Capture the cell that displays the provided text and extract its (X, Y) central coordinate. 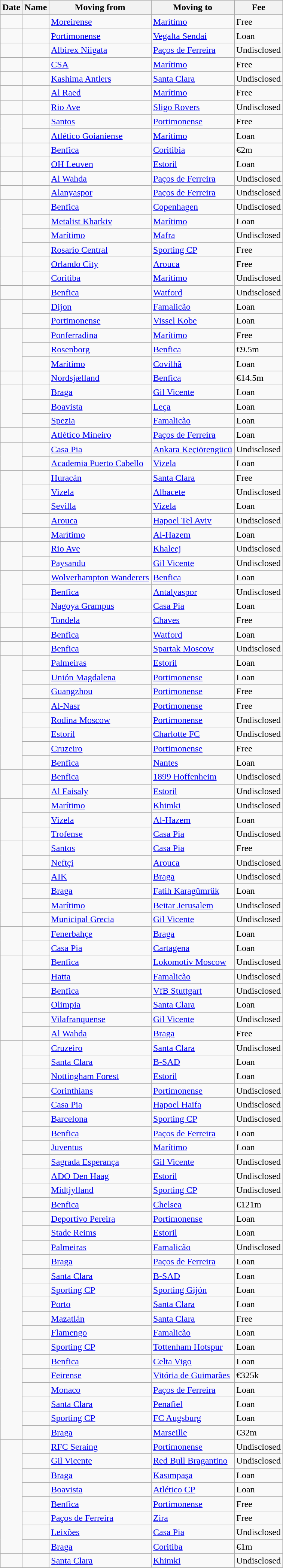
Leixões (100, 1532)
Paysandu (100, 563)
Tottenham Hotspur (193, 1347)
Monaco (100, 1390)
Nottingham Forest (100, 1076)
Rosenborg (100, 349)
Ankara Keçiörengücü (193, 449)
Chaves (193, 620)
Sporting Gijón (193, 1290)
Kasımpaşa (193, 1475)
Sligo Rovers (193, 107)
Spartak Moscow (193, 649)
Spezia (100, 421)
Fenerbahçe (100, 934)
Mafra (193, 235)
Marseille (193, 1432)
Municipal Grecia (100, 920)
Lokomotiv Moscow (193, 962)
€2m (259, 150)
Barcelona (100, 1119)
Moving from (100, 7)
OH Leuven (100, 164)
Academia Puerto Cabello (100, 464)
Al-Nasr (100, 706)
Name (36, 7)
€1m (259, 1547)
Corinthians (100, 1091)
Sevilla (100, 506)
Metalist Kharkiv (100, 221)
Stade Reims (100, 1233)
Sagrada Esperança (100, 1162)
Albirex Niigata (100, 50)
€9.5m (259, 349)
Hapoel Haifa (193, 1105)
Moreirense (100, 22)
Midtjylland (100, 1190)
Wolverhampton Wanderers (100, 577)
Flamengo (100, 1333)
Moving to (193, 7)
Coritibia (193, 150)
Mazatlán (100, 1318)
Red Bull Bragantino (193, 1461)
€121m (259, 1204)
VfB Stuttgart (193, 991)
Al Raed (100, 93)
Copenhagen (193, 207)
Rosario Central (100, 250)
Nagoya Grampus (100, 606)
Fee (259, 7)
Guangzhou (100, 692)
Vissel Kobe (193, 321)
Chelsea (193, 1204)
€14.5m (259, 378)
Neftçi (100, 862)
Nordsjælland (100, 378)
Penafiel (193, 1404)
Khaleej (193, 549)
Albacete (193, 492)
Cartagena (193, 948)
Dijon (100, 307)
Fatih Karagümrük (193, 891)
Hapoel Tel Aviv (193, 520)
Vitória de Guimarães (193, 1376)
Feirense (100, 1376)
Hatta (100, 976)
RFC Seraing (100, 1447)
Atlético Mineiro (100, 435)
Rodina Moscow (100, 720)
AIK (100, 877)
€325k (259, 1376)
Beitar Jerusalem (193, 905)
Trofense (100, 834)
Vegalta Sendai (193, 36)
CSA (100, 64)
Nantes (193, 763)
Atlético CP (193, 1489)
Atlético Goianiense (100, 136)
Vilafranquense (100, 1019)
Huracán (100, 478)
Charlotte FC (193, 734)
Antalyaspor (193, 592)
Alanyaspor (100, 193)
Juventus (100, 1148)
Kashima Antlers (100, 79)
Covilhã (193, 364)
Unión Magdalena (100, 677)
Zira (193, 1518)
Date (11, 7)
Olimpia (100, 1005)
ADO Den Haag (100, 1176)
€32m (259, 1432)
Ponferradina (100, 335)
FC Augsburg (193, 1418)
Celta Vigo (193, 1361)
Porto (100, 1304)
Leça (193, 406)
1899 Hoffenheim (193, 777)
Orlando City (100, 264)
Deportivo Pereira (100, 1219)
Tondela (100, 620)
Al Faisaly (100, 791)
